From the cell containing the given text, extract its center point as [x, y] coordinate. 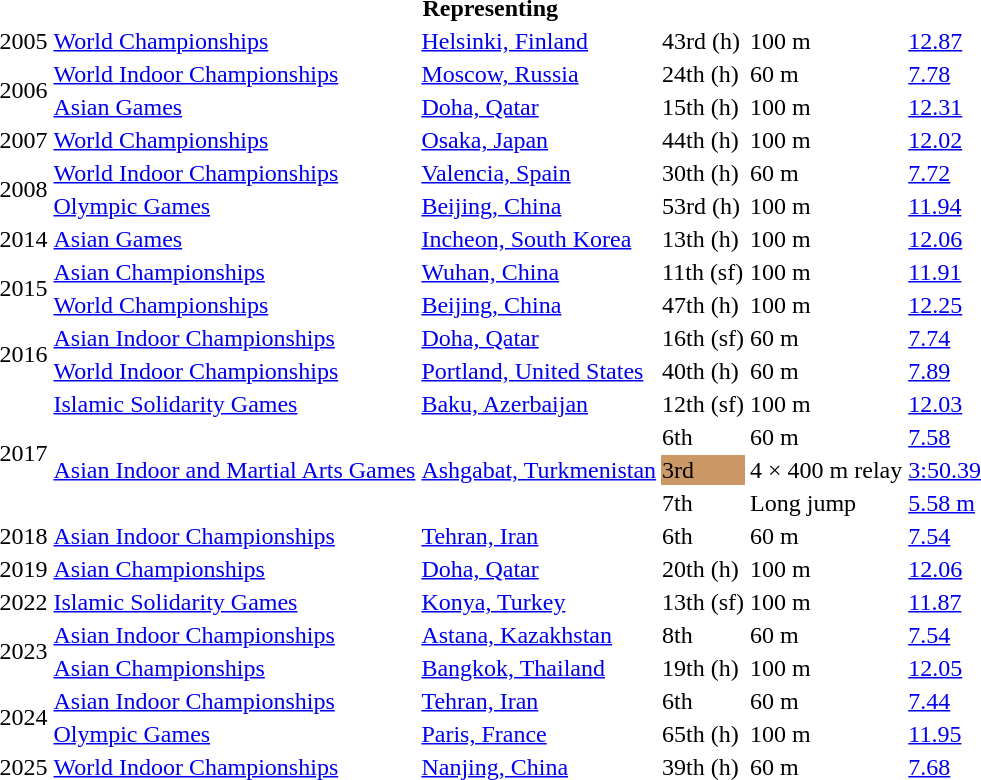
8th [704, 635]
Incheon, South Korea [539, 239]
20th (h) [704, 569]
65th (h) [704, 734]
30th (h) [704, 173]
44th (h) [704, 140]
13th (h) [704, 239]
16th (sf) [704, 338]
Astana, Kazakhstan [539, 635]
Helsinki, Finland [539, 41]
Portland, United States [539, 371]
Long jump [826, 503]
Asian Indoor and Martial Arts Games [234, 470]
7th [704, 503]
47th (h) [704, 305]
Baku, Azerbaijan [539, 404]
53rd (h) [704, 206]
Wuhan, China [539, 272]
Osaka, Japan [539, 140]
15th (h) [704, 107]
Bangkok, Thailand [539, 668]
43rd (h) [704, 41]
4 × 400 m relay [826, 470]
24th (h) [704, 74]
11th (sf) [704, 272]
3rd [704, 470]
19th (h) [704, 668]
Paris, France [539, 734]
Valencia, Spain [539, 173]
13th (sf) [704, 602]
12th (sf) [704, 404]
Moscow, Russia [539, 74]
Ashgabat, Turkmenistan [539, 470]
Konya, Turkey [539, 602]
40th (h) [704, 371]
